Identify which cell holds the provided text, then report its (x, y) central coordinate. 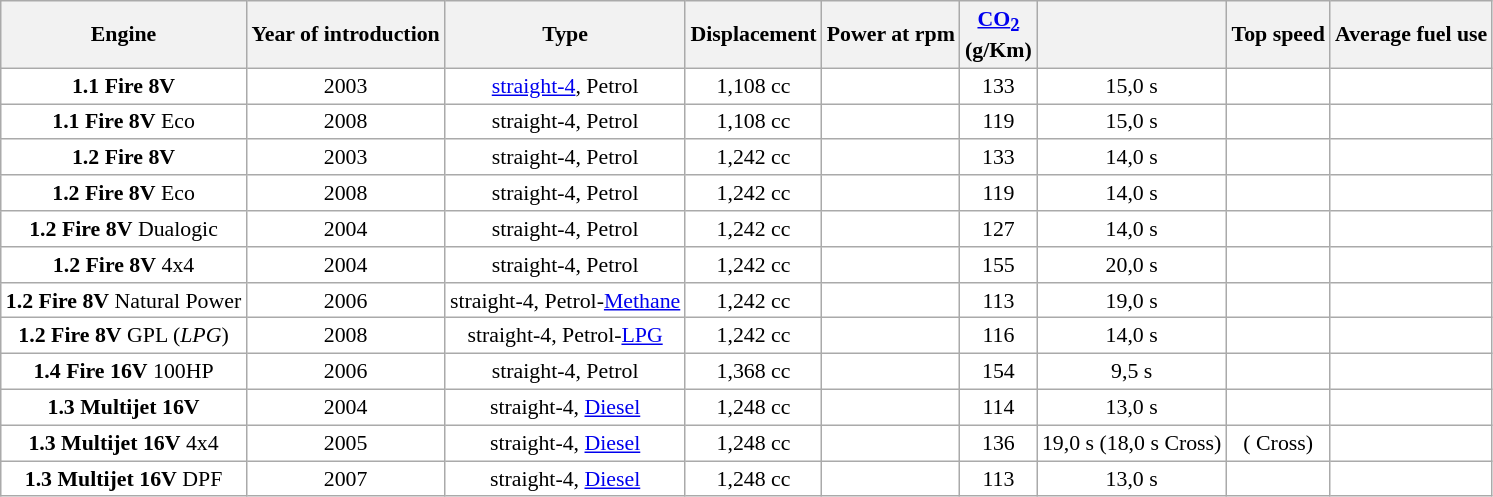
127 (998, 228)
155 (998, 264)
19,0 s (18,0 s Cross) (1132, 443)
1.2 Fire 8V Eco (124, 193)
1.2 Fire 8V 4x4 (124, 264)
1.2 Fire 8V (124, 157)
CO2 (g/Km) (998, 34)
Year of introduction (346, 34)
1.2 Fire 8V GPL (LPG) (124, 335)
Power at rpm (891, 34)
154 (998, 371)
( Cross) (1278, 443)
1.1 Fire 8V Eco (124, 121)
1.1 Fire 8V (124, 85)
1.2 Fire 8V Dualogic (124, 228)
Top speed (1278, 34)
20,0 s (1132, 264)
1.3 Multijet 16V DPF (124, 478)
straight-4, Petrol-LPG (566, 335)
136 (998, 443)
Type (566, 34)
114 (998, 407)
19,0 s (1132, 300)
1.3 Multijet 16V 4x4 (124, 443)
Engine (124, 34)
1.3 Multijet 16V (124, 407)
1.4 Fire 16V 100HP (124, 371)
Displacement (753, 34)
116 (998, 335)
straight-4, Petrol-Methane (566, 300)
9,5 s (1132, 371)
2007 (346, 478)
Average fuel use (1412, 34)
2005 (346, 443)
1.2 Fire 8V Natural Power (124, 300)
1,368 cc (753, 371)
